Scan for the cell matching the given text and deliver its [x, y] coordinate at center. 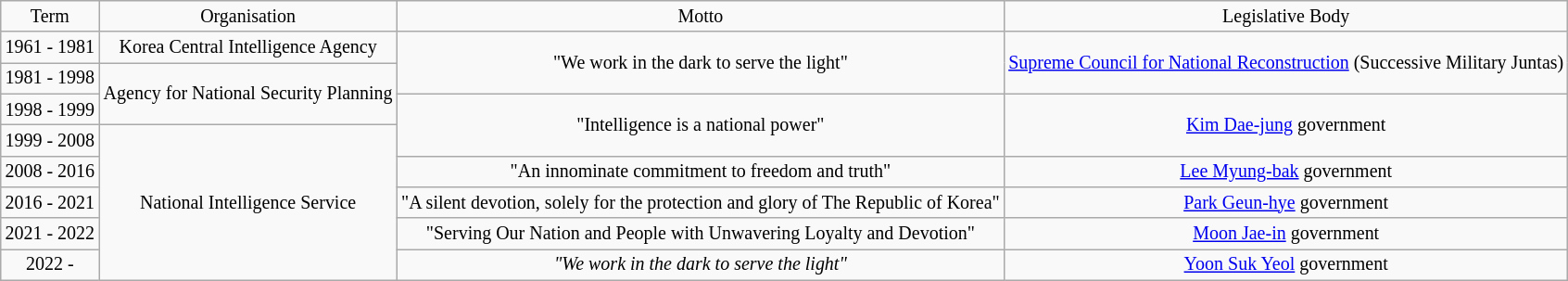
"A silent devotion, solely for the protection and glory of The Republic of Korea" [701, 202]
"Intelligence is a national power" [701, 124]
1961 - 1981 [50, 48]
Korea Central Intelligence Agency [248, 48]
Term [50, 17]
Motto [701, 17]
"Serving Our Nation and People with Unwavering Loyalty and Devotion" [701, 234]
Agency for National Security Planning [248, 95]
National Intelligence Service [248, 202]
Supreme Council for National Reconstruction (Successive Military Juntas) [1286, 63]
Park Geun-hye government [1286, 202]
"An innominate commitment to freedom and truth" [701, 171]
Organisation [248, 17]
Moon Jae-in government [1286, 234]
2016 - 2021 [50, 202]
Yoon Suk Yeol government [1286, 265]
Legislative Body [1286, 17]
1998 - 1999 [50, 109]
2008 - 2016 [50, 171]
1999 - 2008 [50, 141]
2021 - 2022 [50, 234]
2022 - [50, 265]
Lee Myung-bak government [1286, 171]
Kim Dae-jung government [1286, 124]
1981 - 1998 [50, 78]
